Scan for the cell matching the given text and deliver its (x, y) coordinate at center. 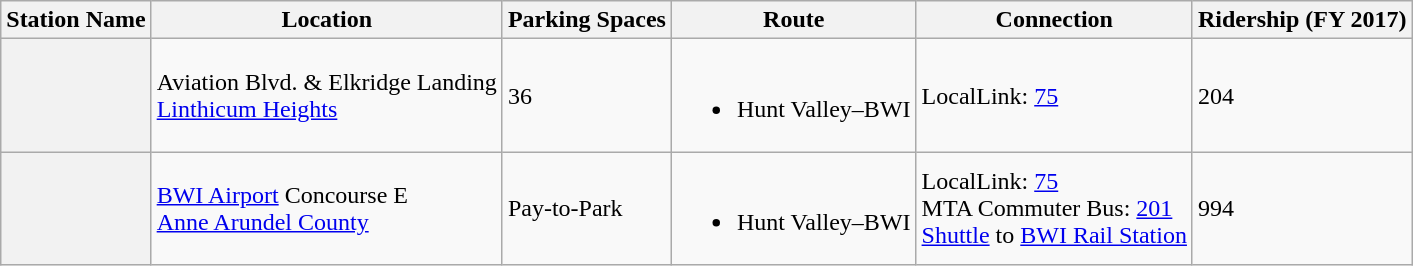
LocalLink: 75 MTA Commuter Bus: 201 Shuttle to BWI Rail Station (1054, 208)
204 (1302, 96)
Location (326, 20)
994 (1302, 208)
Ridership (FY 2017) (1302, 20)
Station Name (76, 20)
Route (794, 20)
BWI Airport Concourse EAnne Arundel County (326, 208)
Aviation Blvd. & Elkridge LandingLinthicum Heights (326, 96)
Parking Spaces (586, 20)
LocalLink: 75 (1054, 96)
36 (586, 96)
Pay-to-Park (586, 208)
Connection (1054, 20)
